Determine the (X, Y) coordinate at the center of the cell enclosing the given text.  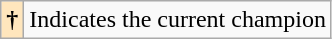
† (12, 20)
Indicates the current champion (178, 20)
